Locate the cell with the specified text and output its [x, y] center coordinate. 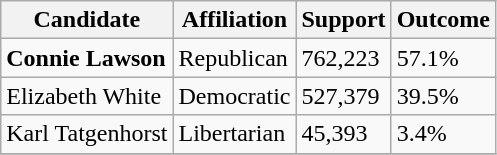
762,223 [344, 58]
Outcome [443, 20]
Republican [234, 58]
Democratic [234, 96]
Affiliation [234, 20]
Connie Lawson [87, 58]
527,379 [344, 96]
3.4% [443, 134]
57.1% [443, 58]
Elizabeth White [87, 96]
Karl Tatgenhorst [87, 134]
45,393 [344, 134]
Libertarian [234, 134]
Candidate [87, 20]
Support [344, 20]
39.5% [443, 96]
